Identify which cell holds the provided text, then report its [X, Y] central coordinate. 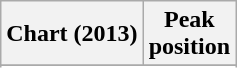
Peakposition [189, 34]
Chart (2013) [72, 34]
